Return the [X, Y] coordinate for the center point of the cell that contains the specified text.  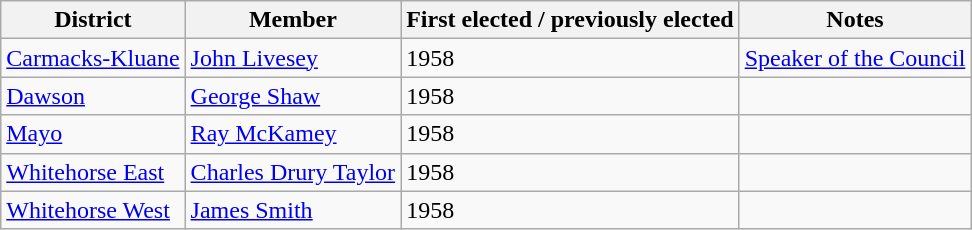
Mayo [93, 134]
First elected / previously elected [570, 20]
Speaker of the Council [855, 58]
Notes [855, 20]
Whitehorse West [93, 210]
Dawson [93, 96]
District [93, 20]
Whitehorse East [93, 172]
George Shaw [293, 96]
James Smith [293, 210]
Ray McKamey [293, 134]
John Livesey [293, 58]
Member [293, 20]
Charles Drury Taylor [293, 172]
Carmacks-Kluane [93, 58]
